Search for the cell housing the specified text and yield its (X, Y) center coordinate. 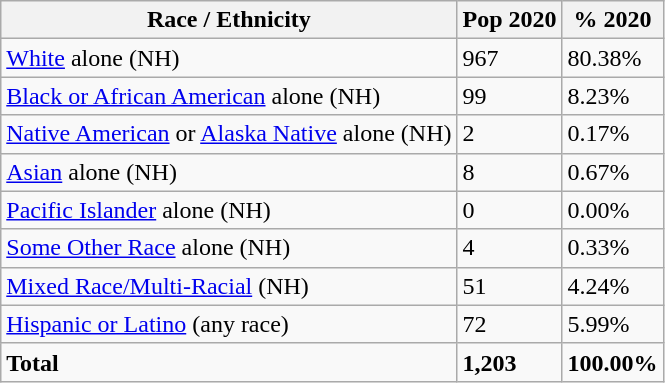
2 (510, 134)
Pop 2020 (510, 20)
0.00% (612, 210)
Asian alone (NH) (229, 172)
4 (510, 248)
Total (229, 362)
0 (510, 210)
Mixed Race/Multi-Racial (NH) (229, 286)
0.33% (612, 248)
1,203 (510, 362)
Native American or Alaska Native alone (NH) (229, 134)
51 (510, 286)
4.24% (612, 286)
Hispanic or Latino (any race) (229, 324)
8 (510, 172)
Black or African American alone (NH) (229, 96)
White alone (NH) (229, 58)
% 2020 (612, 20)
Pacific Islander alone (NH) (229, 210)
80.38% (612, 58)
0.67% (612, 172)
99 (510, 96)
100.00% (612, 362)
5.99% (612, 324)
72 (510, 324)
0.17% (612, 134)
Some Other Race alone (NH) (229, 248)
Race / Ethnicity (229, 20)
967 (510, 58)
8.23% (612, 96)
